Detect which cell encompasses the target text, then output its [x, y] center coordinate. 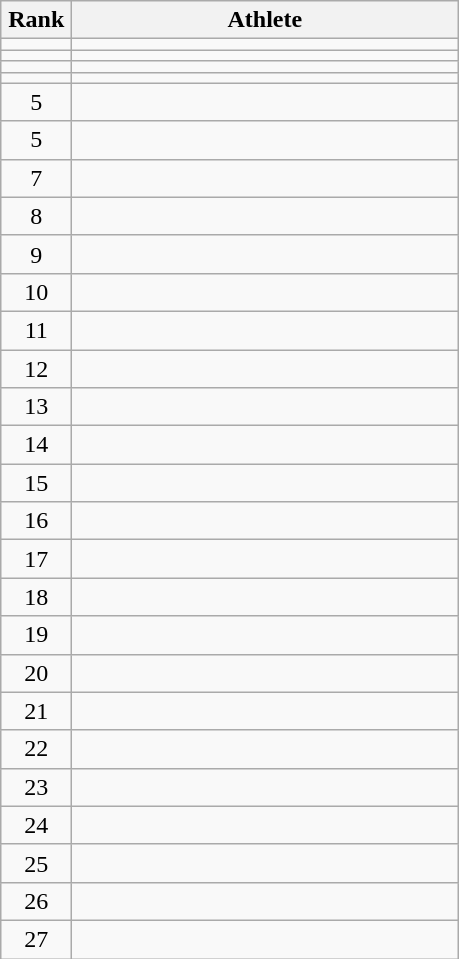
17 [36, 559]
27 [36, 939]
9 [36, 254]
24 [36, 825]
12 [36, 369]
14 [36, 445]
15 [36, 483]
11 [36, 330]
Rank [36, 20]
22 [36, 749]
23 [36, 787]
26 [36, 901]
16 [36, 521]
18 [36, 597]
10 [36, 292]
20 [36, 673]
Athlete [265, 20]
25 [36, 863]
13 [36, 407]
19 [36, 635]
21 [36, 711]
7 [36, 178]
8 [36, 216]
